Pinpoint the cell where the given text exists, returning its [X, Y] midpoint coordinate. 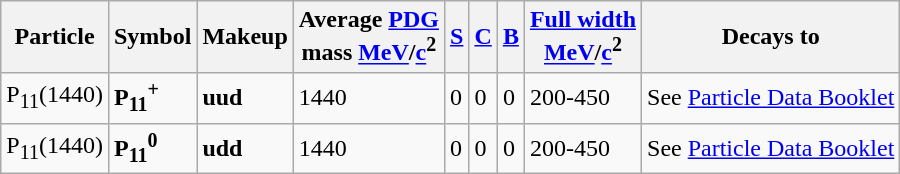
Average PDGmass MeV/c2 [368, 37]
S [457, 37]
uud [245, 98]
udd [245, 148]
Makeup [245, 37]
Decays to [771, 37]
Symbol [152, 37]
Particle [55, 37]
P110 [152, 148]
Full width MeV/c2 [582, 37]
P11+ [152, 98]
B [510, 37]
C [483, 37]
